Capture the cell that displays the provided text and extract its [x, y] central coordinate. 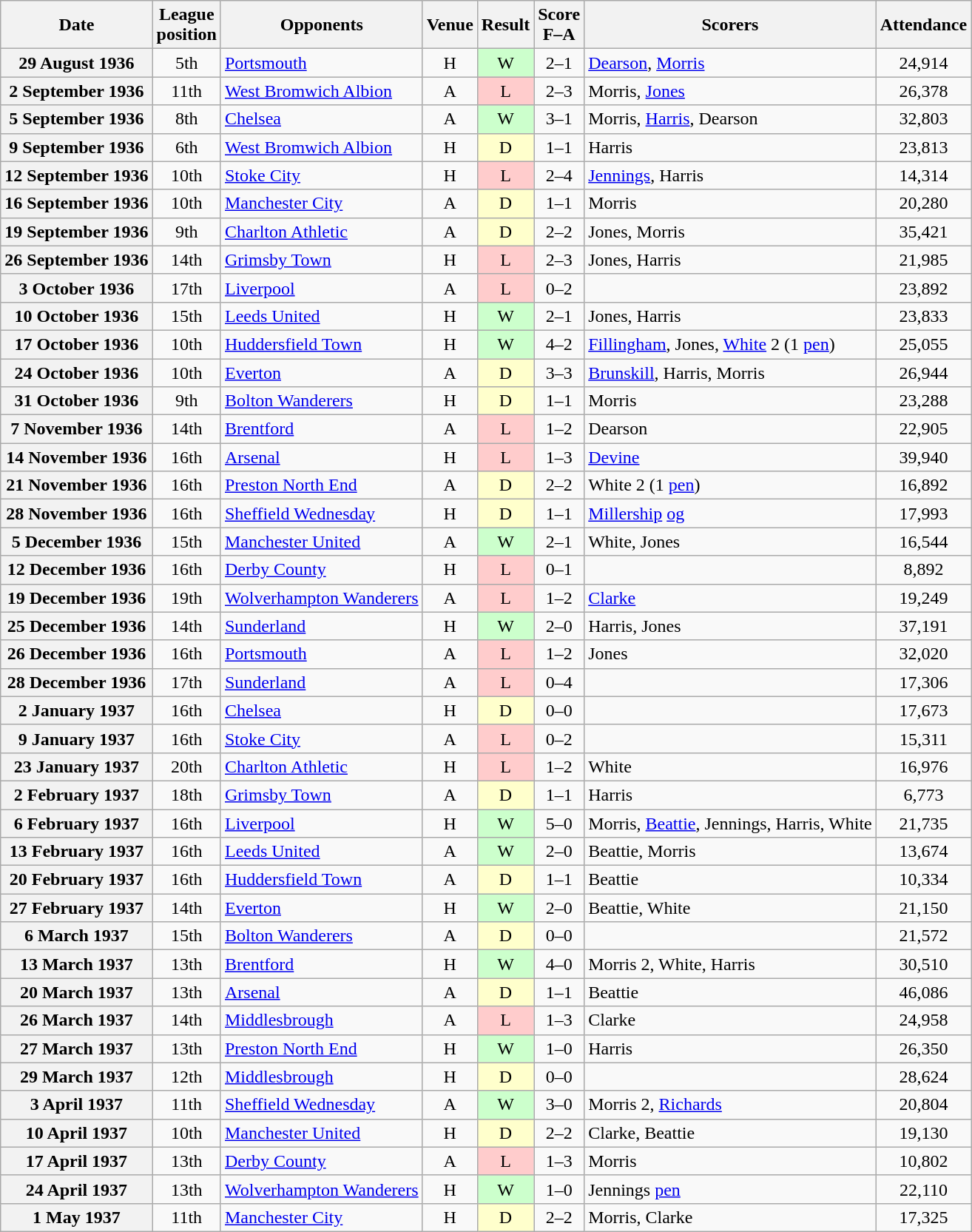
32,803 [923, 119]
32,020 [923, 654]
28 December 1936 [77, 682]
Jennings, Harris [731, 175]
30,510 [923, 964]
Leagueposition [186, 25]
Fillingham, Jones, White 2 (1 pen) [731, 344]
Result [505, 25]
Attendance [923, 25]
23,813 [923, 147]
17,306 [923, 682]
Morris, Harris, Dearson [731, 119]
26,378 [923, 91]
21,572 [923, 936]
1 May 1937 [77, 1217]
19 September 1936 [77, 232]
ScoreF–A [559, 25]
10,334 [923, 880]
White 2 (1 pen) [731, 485]
26 September 1936 [77, 260]
23,892 [923, 288]
7 November 1936 [77, 429]
17,993 [923, 514]
9 January 1937 [77, 738]
29 August 1936 [77, 63]
White [731, 767]
9 September 1936 [77, 147]
13,674 [923, 852]
6,773 [923, 795]
Devine [731, 457]
6 February 1937 [77, 824]
Morris, Beattie, Jennings, Harris, White [731, 824]
18th [186, 795]
39,940 [923, 457]
26,944 [923, 372]
23 January 1937 [77, 767]
Morris 2, White, Harris [731, 964]
12th [186, 1077]
13 March 1937 [77, 964]
5 December 1936 [77, 542]
Morris, Jones [731, 91]
White, Jones [731, 542]
5–0 [559, 824]
4–2 [559, 344]
20,804 [923, 1105]
17,673 [923, 710]
Harris, Jones [731, 626]
Venue [450, 25]
37,191 [923, 626]
6 March 1937 [77, 936]
Jones, Morris [731, 232]
5th [186, 63]
Date [77, 25]
Beattie, Morris [731, 852]
21 November 1936 [77, 485]
19,249 [923, 598]
Scorers [731, 25]
27 March 1937 [77, 1048]
8th [186, 119]
46,086 [923, 992]
23,833 [923, 316]
22,110 [923, 1189]
Dearson, Morris [731, 63]
19 December 1936 [77, 598]
20,280 [923, 203]
20 March 1937 [77, 992]
24 October 1936 [77, 372]
14 November 1936 [77, 457]
20 February 1937 [77, 880]
0–4 [559, 682]
3–3 [559, 372]
2 February 1937 [77, 795]
Jones [731, 654]
10 April 1937 [77, 1133]
13 February 1937 [77, 852]
12 September 1936 [77, 175]
2–4 [559, 175]
22,905 [923, 429]
2 September 1936 [77, 91]
Opponents [321, 25]
4–0 [559, 964]
24,914 [923, 63]
25,055 [923, 344]
24 April 1937 [77, 1189]
35,421 [923, 232]
21,150 [923, 908]
6th [186, 147]
Beattie, White [731, 908]
10,802 [923, 1161]
3 April 1937 [77, 1105]
28,624 [923, 1077]
26,350 [923, 1048]
25 December 1936 [77, 626]
12 December 1936 [77, 570]
31 October 1936 [77, 401]
14,314 [923, 175]
16,892 [923, 485]
16,976 [923, 767]
17,325 [923, 1217]
Jennings pen [731, 1189]
26 March 1937 [77, 1020]
Clarke, Beattie [731, 1133]
28 November 1936 [77, 514]
3–0 [559, 1105]
5 September 1936 [77, 119]
17 April 1937 [77, 1161]
Millership og [731, 514]
8,892 [923, 570]
27 February 1937 [77, 908]
23,288 [923, 401]
2 January 1937 [77, 710]
10 October 1936 [77, 316]
24,958 [923, 1020]
Morris, Clarke [731, 1217]
21,985 [923, 260]
0–1 [559, 570]
Dearson [731, 429]
19,130 [923, 1133]
3–1 [559, 119]
Brunskill, Harris, Morris [731, 372]
16 September 1936 [77, 203]
21,735 [923, 824]
16,544 [923, 542]
15,311 [923, 738]
19th [186, 598]
3 October 1936 [77, 288]
26 December 1936 [77, 654]
29 March 1937 [77, 1077]
17 October 1936 [77, 344]
Morris 2, Richards [731, 1105]
20th [186, 767]
